Pinpoint the cell where the given text exists, returning its [x, y] midpoint coordinate. 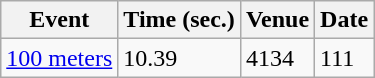
100 meters [60, 58]
10.39 [180, 58]
111 [344, 58]
Time (sec.) [180, 20]
Date [344, 20]
4134 [277, 58]
Venue [277, 20]
Event [60, 20]
